Provide the (x, y) coordinate of the cell's center where the given text is located.  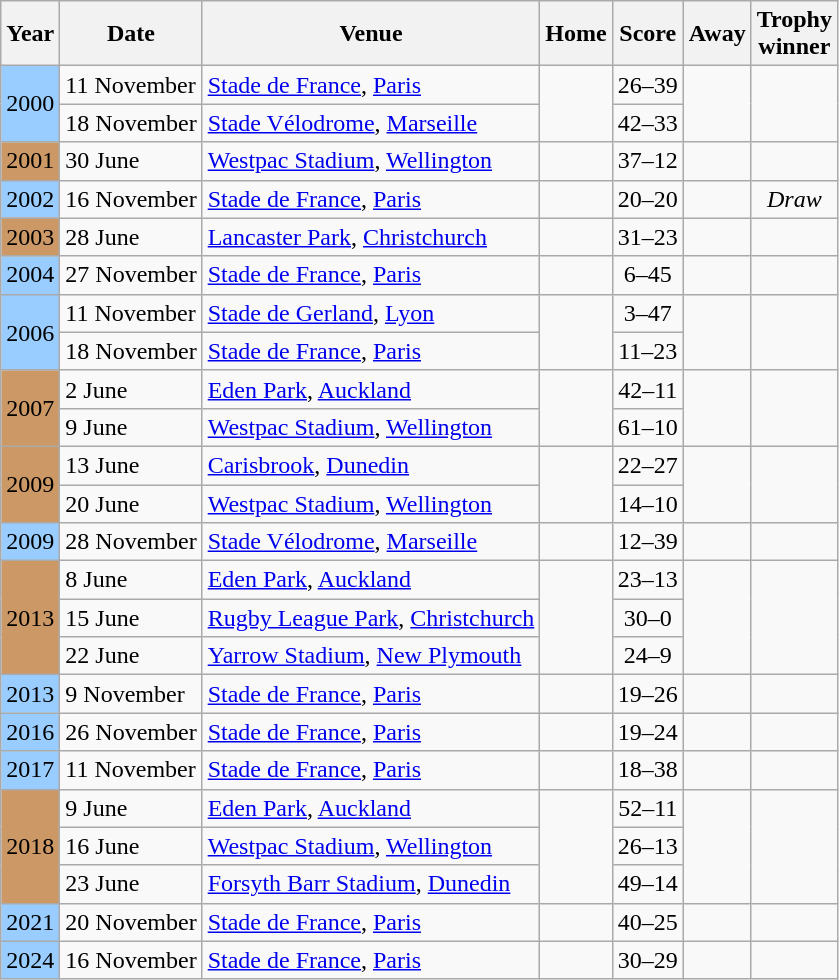
28 November (131, 542)
2001 (30, 161)
18–38 (648, 770)
20–20 (648, 199)
2017 (30, 770)
16 June (131, 846)
3–47 (648, 313)
61–10 (648, 427)
23 June (131, 884)
31–23 (648, 237)
2002 (30, 199)
Year (30, 34)
Draw (794, 199)
2000 (30, 104)
Trophywinner (794, 34)
Yarrow Stadium, New Plymouth (371, 656)
2021 (30, 922)
Home (576, 34)
Stade de Gerland, Lyon (371, 313)
14–10 (648, 503)
24–9 (648, 656)
42–33 (648, 123)
6–45 (648, 275)
13 June (131, 465)
9 November (131, 694)
Carisbrook, Dunedin (371, 465)
11–23 (648, 351)
22 June (131, 656)
20 June (131, 503)
42–11 (648, 389)
30–29 (648, 960)
Venue (371, 34)
49–14 (648, 884)
2 June (131, 389)
Lancaster Park, Christchurch (371, 237)
37–12 (648, 161)
Forsyth Barr Stadium, Dunedin (371, 884)
52–11 (648, 808)
2016 (30, 732)
26–39 (648, 85)
19–24 (648, 732)
2003 (30, 237)
40–25 (648, 922)
22–27 (648, 465)
Rugby League Park, Christchurch (371, 618)
2024 (30, 960)
26 November (131, 732)
30 June (131, 161)
Away (717, 34)
2018 (30, 846)
8 June (131, 580)
28 June (131, 237)
2006 (30, 332)
27 November (131, 275)
20 November (131, 922)
Score (648, 34)
2007 (30, 408)
19–26 (648, 694)
15 June (131, 618)
2004 (30, 275)
30–0 (648, 618)
12–39 (648, 542)
Date (131, 34)
23–13 (648, 580)
26–13 (648, 846)
